From the cell containing the given text, extract its center point as [X, Y] coordinate. 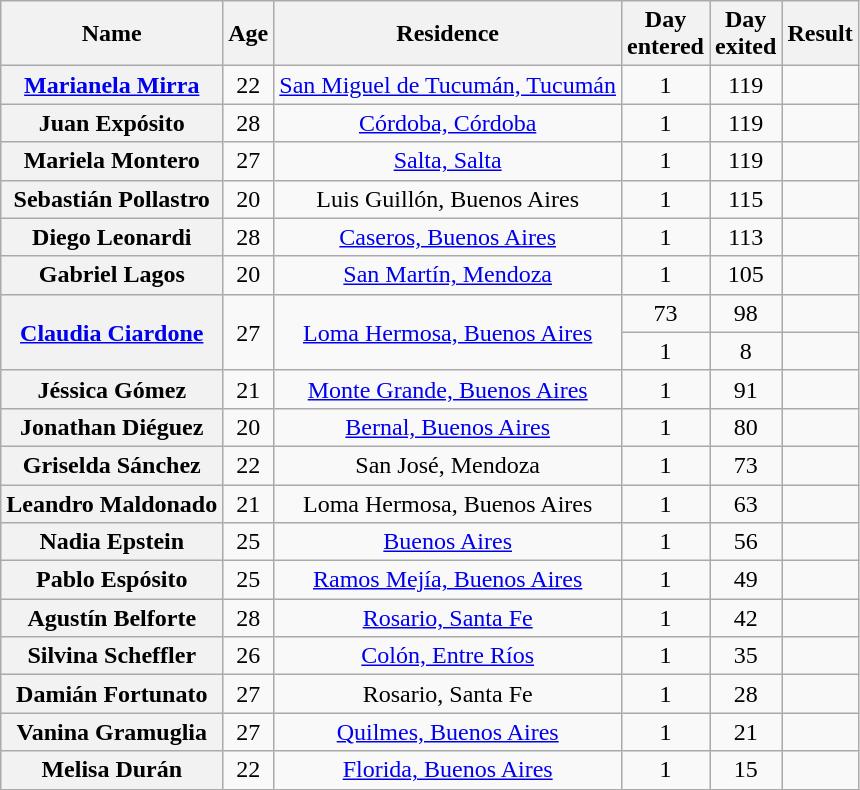
Buenos Aires [448, 542]
105 [746, 275]
15 [746, 770]
Luis Guillón, Buenos Aires [448, 199]
35 [746, 656]
Claudia Ciardone [112, 332]
Damián Fortunato [112, 694]
Silvina Scheffler [112, 656]
Dayexited [746, 34]
115 [746, 199]
91 [746, 389]
Age [248, 34]
Monte Grande, Buenos Aires [448, 389]
Jonathan Diéguez [112, 427]
Diego Leonardi [112, 237]
Bernal, Buenos Aires [448, 427]
8 [746, 351]
42 [746, 618]
98 [746, 313]
Juan Expósito [112, 123]
Residence [448, 34]
Marianela Mirra [112, 85]
26 [248, 656]
Gabriel Lagos [112, 275]
Mariela Montero [112, 161]
Result [820, 34]
113 [746, 237]
Quilmes, Buenos Aires [448, 732]
San Miguel de Tucumán, Tucumán [448, 85]
Colón, Entre Ríos [448, 656]
56 [746, 542]
Name [112, 34]
80 [746, 427]
Caseros, Buenos Aires [448, 237]
Griselda Sánchez [112, 465]
Pablo Espósito [112, 580]
San Martín, Mendoza [448, 275]
Nadia Epstein [112, 542]
Sebastián Pollastro [112, 199]
Melisa Durán [112, 770]
Florida, Buenos Aires [448, 770]
San José, Mendoza [448, 465]
Córdoba, Córdoba [448, 123]
49 [746, 580]
Salta, Salta [448, 161]
Vanina Gramuglia [112, 732]
63 [746, 503]
Agustín Belforte [112, 618]
Leandro Maldonado [112, 503]
Ramos Mejía, Buenos Aires [448, 580]
Jéssica Gómez [112, 389]
Dayentered [666, 34]
